Pinpoint the cell where the given text exists, returning its (x, y) midpoint coordinate. 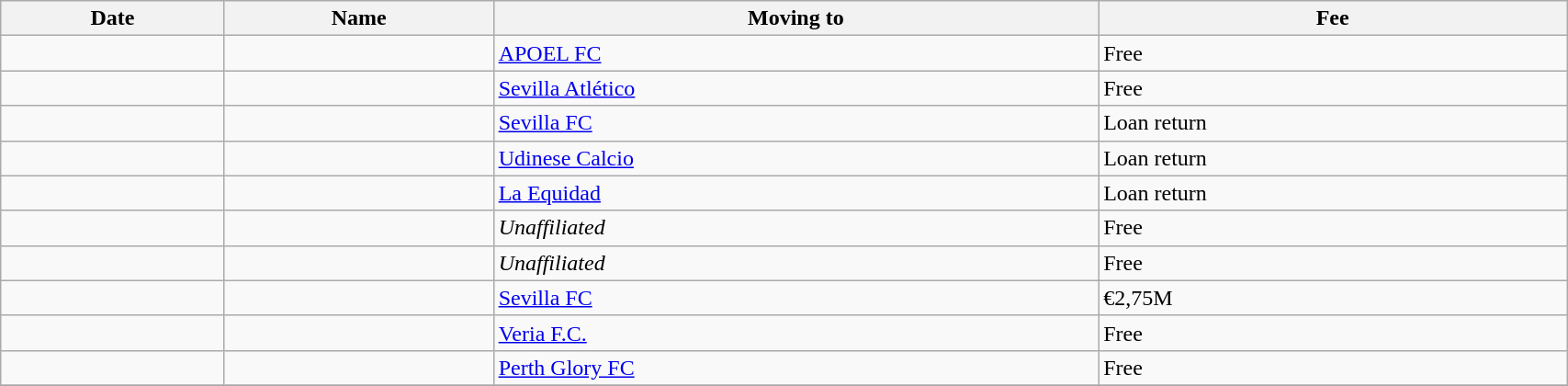
Veria F.C. (795, 333)
Name (358, 18)
Sevilla Atlético (795, 88)
Udinese Calcio (795, 158)
Moving to (795, 18)
Date (112, 18)
APOEL FC (795, 53)
La Equidad (795, 193)
€2,75M (1333, 298)
Perth Glory FC (795, 368)
Fee (1333, 18)
